Extract the (X, Y) coordinate from the center of the cell holding the provided text.  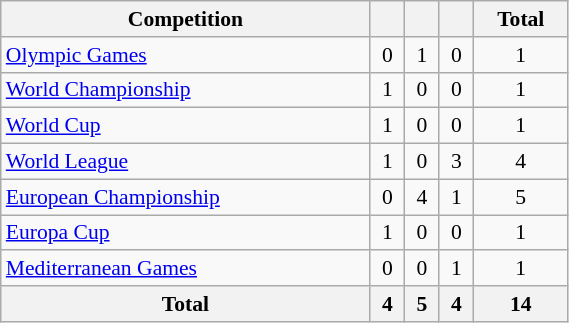
Mediterranean Games (186, 269)
Olympic Games (186, 55)
Europa Cup (186, 233)
World Cup (186, 126)
3 (456, 162)
World Championship (186, 90)
European Championship (186, 197)
14 (521, 304)
World League (186, 162)
Competition (186, 19)
